From the cell containing the given text, extract its center point as [X, Y] coordinate. 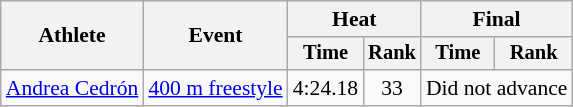
Athlete [72, 36]
Final [497, 19]
Heat [354, 19]
4:24.18 [326, 88]
Did not advance [497, 88]
400 m freestyle [215, 88]
Andrea Cedrón [72, 88]
33 [392, 88]
Event [215, 36]
